Pinpoint the cell where the given text exists, returning its [x, y] midpoint coordinate. 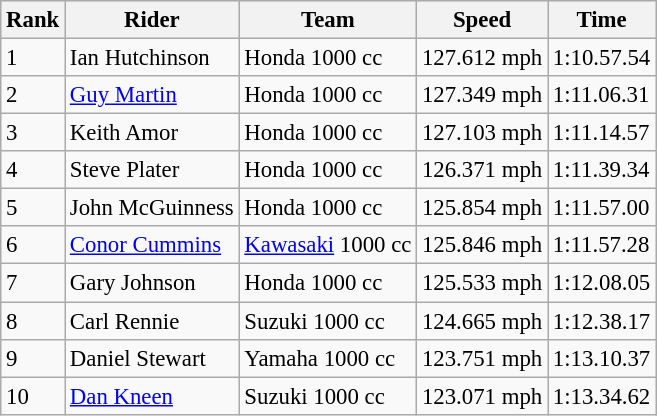
127.349 mph [482, 95]
1:11.39.34 [602, 170]
1:12.38.17 [602, 321]
4 [33, 170]
127.103 mph [482, 133]
Kawasaki 1000 cc [328, 245]
1:10.57.54 [602, 58]
10 [33, 396]
1:12.08.05 [602, 283]
1 [33, 58]
3 [33, 133]
1:13.10.37 [602, 358]
6 [33, 245]
8 [33, 321]
Conor Cummins [152, 245]
123.751 mph [482, 358]
Time [602, 20]
Daniel Stewart [152, 358]
1:11.06.31 [602, 95]
Guy Martin [152, 95]
Team [328, 20]
Ian Hutchinson [152, 58]
5 [33, 208]
1:13.34.62 [602, 396]
126.371 mph [482, 170]
7 [33, 283]
Steve Plater [152, 170]
Rider [152, 20]
125.533 mph [482, 283]
125.854 mph [482, 208]
127.612 mph [482, 58]
John McGuinness [152, 208]
125.846 mph [482, 245]
Keith Amor [152, 133]
Speed [482, 20]
9 [33, 358]
124.665 mph [482, 321]
Dan Kneen [152, 396]
Carl Rennie [152, 321]
123.071 mph [482, 396]
1:11.57.28 [602, 245]
1:11.57.00 [602, 208]
Yamaha 1000 cc [328, 358]
1:11.14.57 [602, 133]
Gary Johnson [152, 283]
Rank [33, 20]
2 [33, 95]
